For the text-containing cell, return its midpoint in (X, Y) coordinate format. 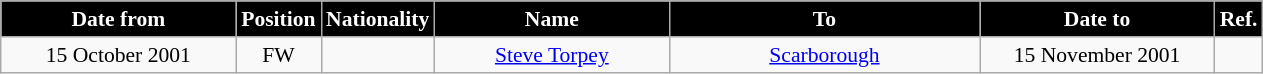
FW (278, 55)
To (824, 19)
Position (278, 19)
Nationality (378, 19)
Name (552, 19)
Ref. (1239, 19)
15 November 2001 (1098, 55)
Scarborough (824, 55)
15 October 2001 (118, 55)
Date from (118, 19)
Date to (1098, 19)
Steve Torpey (552, 55)
